Scan for the cell matching the given text and deliver its (X, Y) coordinate at center. 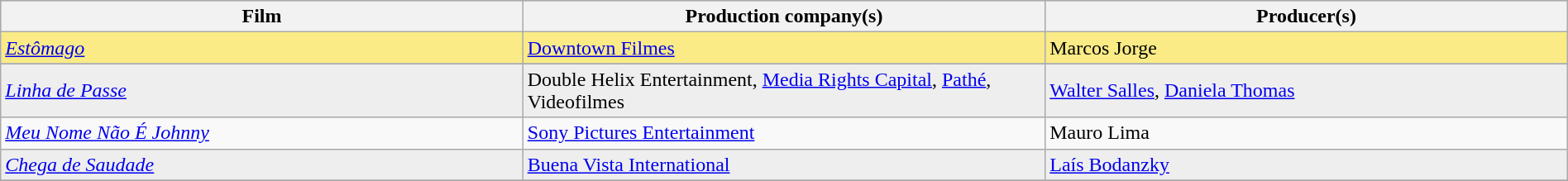
Production company(s) (784, 17)
Sony Pictures Entertainment (784, 133)
Meu Nome Não É Johnny (262, 133)
Film (262, 17)
Double Helix Entertainment, Media Rights Capital, Pathé, Videofilmes (784, 91)
Laís Bodanzky (1307, 164)
Mauro Lima (1307, 133)
Estômago (262, 48)
Walter Salles, Daniela Thomas (1307, 91)
Linha de Passe (262, 91)
Marcos Jorge (1307, 48)
Downtown Filmes (784, 48)
Chega de Saudade (262, 164)
Buena Vista International (784, 164)
Producer(s) (1307, 17)
